For the text-containing cell, return its midpoint in [x, y] coordinate format. 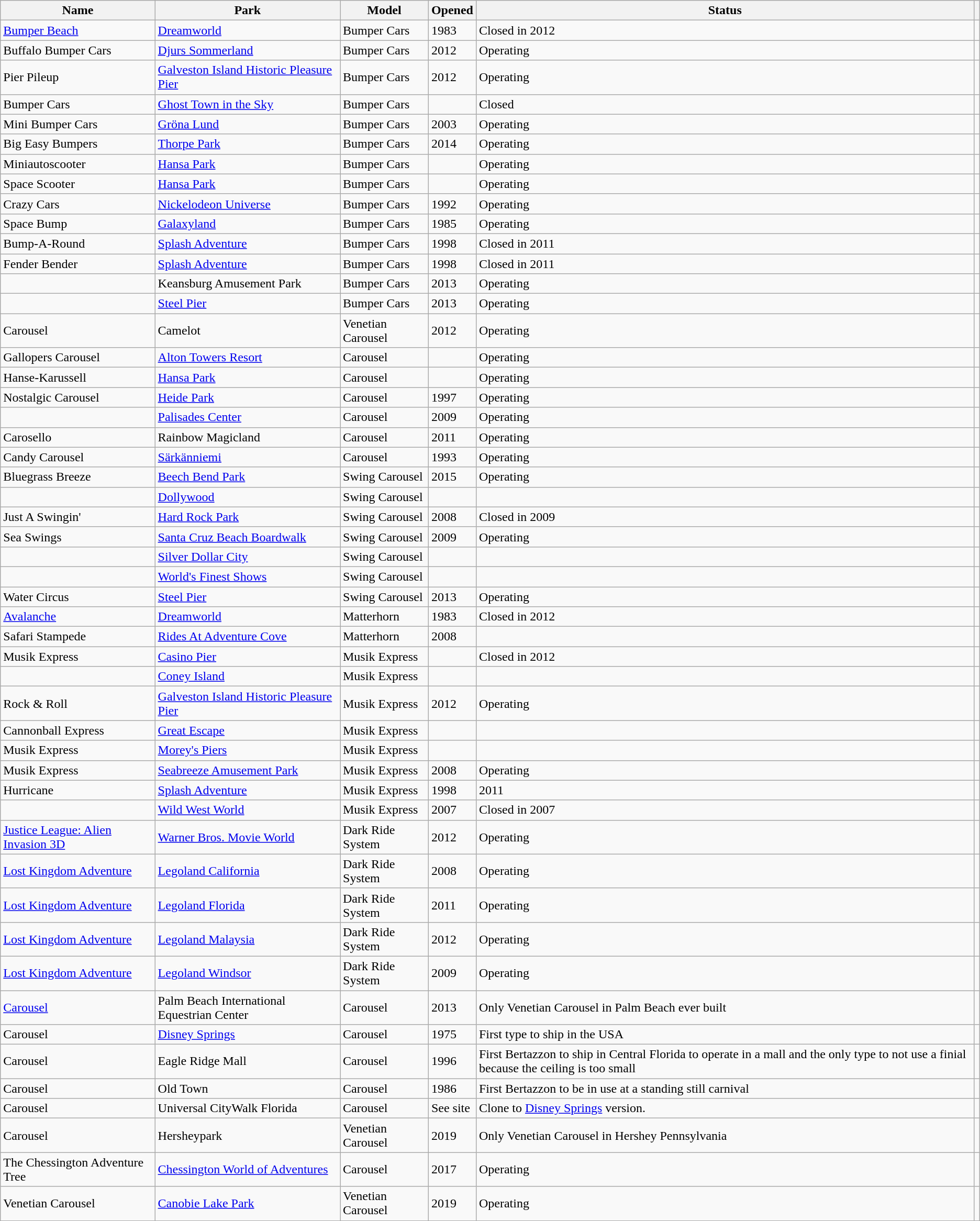
Hurricane [77, 790]
Justice League: Alien Invasion 3D [77, 837]
Avalanche [77, 617]
Universal CityWalk Florida [247, 1108]
The Chessington Adventure Tree [77, 1170]
1985 [452, 224]
Alton Towers Resort [247, 358]
Crazy Cars [77, 204]
Djurs Sommerland [247, 50]
Palisades Center [247, 417]
2017 [452, 1170]
Buffalo Bumper Cars [77, 50]
Casino Pier [247, 657]
Big Easy Bumpers [77, 144]
Name [77, 10]
Warner Bros. Movie World [247, 837]
2003 [452, 124]
1997 [452, 397]
Old Town [247, 1089]
Fender Bender [77, 263]
Only Venetian Carousel in Hershey Pennsylvania [725, 1135]
Just A Swingin' [77, 517]
Space Bump [77, 224]
Bluegrass Breeze [77, 477]
Hersheypark [247, 1135]
Mini Bumper Cars [77, 124]
Sea Swings [77, 537]
Clone to Disney Springs version. [725, 1108]
Water Circus [77, 596]
Wild West World [247, 810]
2007 [452, 810]
See site [452, 1108]
Only Venetian Carousel in Palm Beach ever built [725, 1007]
Safari Stampede [77, 637]
Heide Park [247, 397]
Gallopers Carousel [77, 358]
Cannonball Express [77, 730]
Galaxyland [247, 224]
World's Finest Shows [247, 576]
Rides At Adventure Cove [247, 637]
Closed in 2007 [725, 810]
Hanse-Karussell [77, 378]
Great Escape [247, 730]
2014 [452, 144]
Bump-A-Round [77, 243]
Legoland Windsor [247, 973]
Model [384, 10]
Miniautoscooter [77, 164]
1993 [452, 457]
Nickelodeon Universe [247, 204]
1992 [452, 204]
Morey's Piers [247, 750]
Carosello [77, 437]
Legoland Florida [247, 905]
Thorpe Park [247, 144]
First type to ship in the USA [725, 1035]
Silver Dollar City [247, 557]
Closed [725, 104]
Legoland California [247, 871]
Disney Springs [247, 1035]
Camelot [247, 331]
Candy Carousel [77, 457]
Rock & Roll [77, 704]
1975 [452, 1035]
Nostalgic Carousel [77, 397]
Legoland Malaysia [247, 939]
1986 [452, 1089]
Bumper Beach [77, 30]
Space Scooter [77, 184]
2015 [452, 477]
Eagle Ridge Mall [247, 1062]
Rainbow Magicland [247, 437]
Status [725, 10]
Pier Pileup [77, 77]
Hard Rock Park [247, 517]
Särkänniemi [247, 457]
Gröna Lund [247, 124]
Keansburg Amusement Park [247, 284]
Canobie Lake Park [247, 1203]
1996 [452, 1062]
First Bertazzon to ship in Central Florida to operate in a mall and the only type to not use a finial because the ceiling is too small [725, 1062]
Coney Island [247, 676]
Palm Beach International Equestrian Center [247, 1007]
Closed in 2009 [725, 517]
First Bertazzon to be in use at a standing still carnival [725, 1089]
Ghost Town in the Sky [247, 104]
Chessington World of Adventures [247, 1170]
Beech Bend Park [247, 477]
Seabreeze Amusement Park [247, 770]
Park [247, 10]
Santa Cruz Beach Boardwalk [247, 537]
Dollywood [247, 497]
Opened [452, 10]
